Determine the [X, Y] coordinate at the center of the cell enclosing the given text.  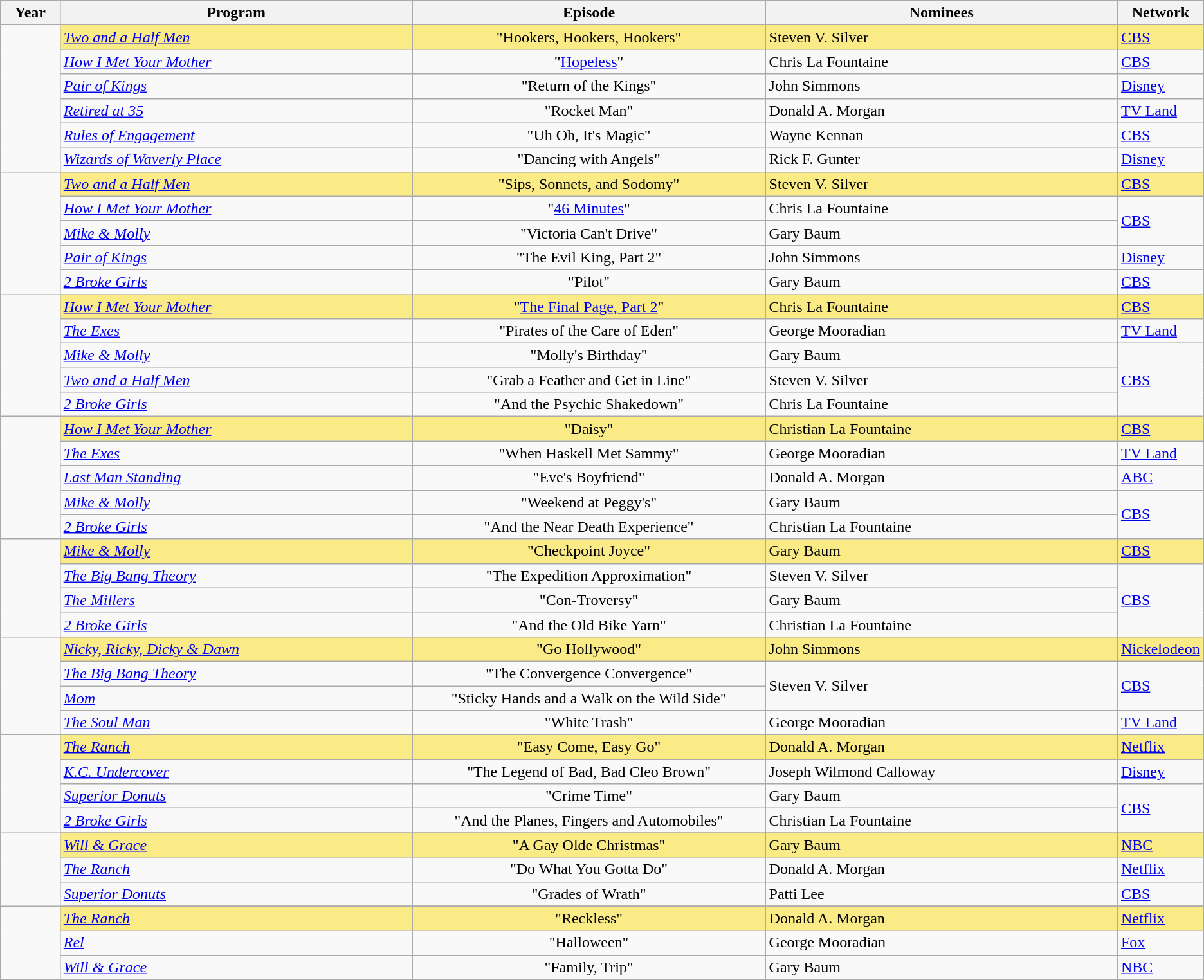
The Soul Man [236, 723]
"Checkpoint Joyce" [589, 551]
"Uh Oh, It's Magic" [589, 135]
Fox [1160, 943]
K.C. Undercover [236, 772]
"Dancing with Angels" [589, 159]
"Eve's Boyfriend" [589, 478]
Rules of Engagement [236, 135]
"Grades of Wrath" [589, 894]
"Molly's Birthday" [589, 356]
"Hopeless" [589, 62]
"Pilot" [589, 282]
Wizards of Waverly Place [236, 159]
"Do What You Gotta Do" [589, 869]
"Con-Troversy" [589, 600]
"Victoria Can't Drive" [589, 233]
"Sticky Hands and a Walk on the Wild Side" [589, 698]
Nominees [942, 13]
Network [1160, 13]
Year [30, 13]
"The Final Page, Part 2" [589, 307]
Mom [236, 698]
"46 Minutes" [589, 208]
Program [236, 13]
"Family, Trip" [589, 967]
"Hookers, Hookers, Hookers" [589, 37]
"Easy Come, Easy Go" [589, 747]
"And the Old Bike Yarn" [589, 624]
Retired at 35 [236, 111]
ABC [1160, 478]
Rel [236, 943]
"The Expedition Approximation" [589, 576]
Patti Lee [942, 894]
"Crime Time" [589, 796]
Episode [589, 13]
"A Gay Olde Christmas" [589, 845]
Rick F. Gunter [942, 159]
"Rocket Man" [589, 111]
"Pirates of the Care of Eden" [589, 331]
"Return of the Kings" [589, 86]
"The Evil King, Part 2" [589, 257]
"Daisy" [589, 429]
Last Man Standing [236, 478]
"Sips, Sonnets, and Sodomy" [589, 184]
"Go Hollywood" [589, 649]
"Halloween" [589, 943]
"Reckless" [589, 918]
"And the Psychic Shakedown" [589, 404]
"Weekend at Peggy's" [589, 502]
"The Legend of Bad, Bad Cleo Brown" [589, 772]
Nicky, Ricky, Dicky & Dawn [236, 649]
Joseph Wilmond Calloway [942, 772]
"When Haskell Met Sammy" [589, 453]
Nickelodeon [1160, 649]
"Grab a Feather and Get in Line" [589, 380]
"And the Near Death Experience" [589, 527]
"White Trash" [589, 723]
"The Convergence Convergence" [589, 673]
"And the Planes, Fingers and Automobiles" [589, 821]
Wayne Kennan [942, 135]
The Millers [236, 600]
